From the cell containing the given text, extract its center point as (X, Y) coordinate. 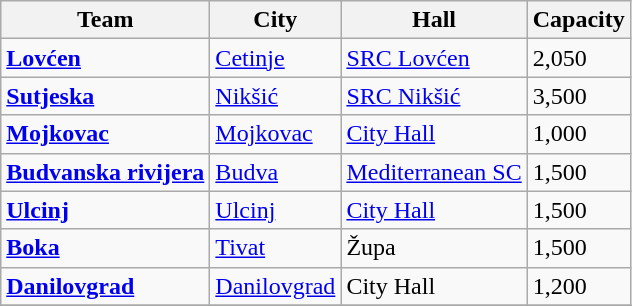
2,050 (578, 58)
Budva (276, 172)
City (276, 20)
Sutjeska (106, 96)
Mediterranean SC (434, 172)
Boka (106, 248)
3,500 (578, 96)
SRC Lovćen (434, 58)
Nikšić (276, 96)
Capacity (578, 20)
Hall (434, 20)
Tivat (276, 248)
Team (106, 20)
1,200 (578, 286)
Budvanska rivijera (106, 172)
1,000 (578, 134)
Cetinje (276, 58)
Lovćen (106, 58)
Župa (434, 248)
SRC Nikšić (434, 96)
